Determine the [x, y] coordinate at the center of the cell enclosing the given text.  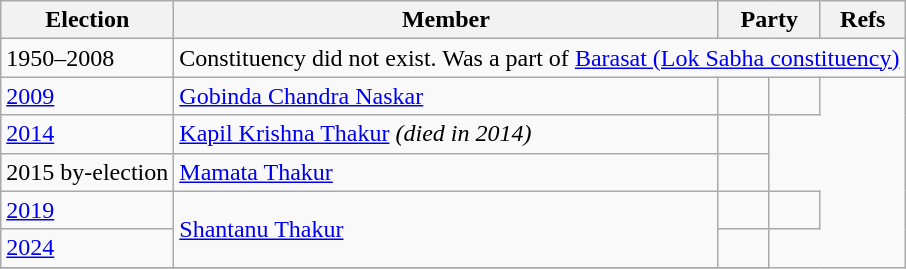
Mamata Thakur [446, 172]
Kapil Krishna Thakur (died in 2014) [446, 134]
Gobinda Chandra Naskar [446, 96]
2009 [88, 96]
2024 [88, 248]
Refs [862, 20]
Shantanu Thakur [446, 229]
2019 [88, 210]
1950–2008 [88, 58]
Constituency did not exist. Was a part of Barasat (Lok Sabha constituency) [540, 58]
2015 by-election [88, 172]
Member [446, 20]
Party [769, 20]
2014 [88, 134]
Election [88, 20]
